Scan for the cell matching the given text and deliver its [X, Y] coordinate at center. 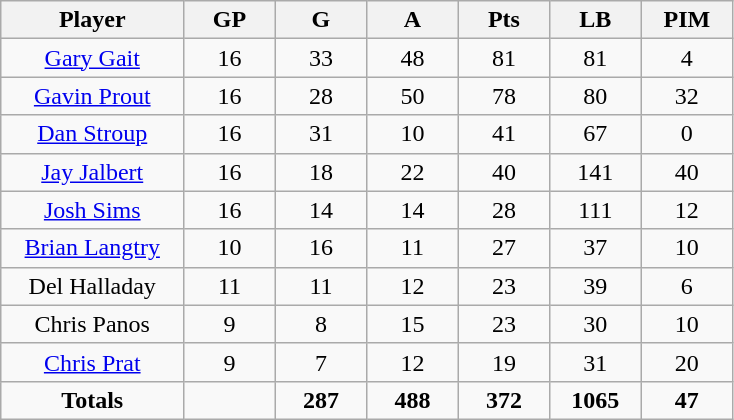
37 [596, 248]
Del Halladay [92, 286]
Chris Panos [92, 324]
18 [320, 172]
15 [412, 324]
80 [596, 96]
7 [320, 362]
47 [686, 400]
Brian Langtry [92, 248]
20 [686, 362]
141 [596, 172]
78 [504, 96]
PIM [686, 20]
Jay Jalbert [92, 172]
0 [686, 134]
287 [320, 400]
Totals [92, 400]
39 [596, 286]
488 [412, 400]
Josh Sims [92, 210]
GP [230, 20]
30 [596, 324]
6 [686, 286]
48 [412, 58]
8 [320, 324]
Chris Prat [92, 362]
LB [596, 20]
1065 [596, 400]
Player [92, 20]
Gavin Prout [92, 96]
32 [686, 96]
Pts [504, 20]
22 [412, 172]
41 [504, 134]
19 [504, 362]
50 [412, 96]
33 [320, 58]
A [412, 20]
111 [596, 210]
G [320, 20]
Gary Gait [92, 58]
Dan Stroup [92, 134]
4 [686, 58]
27 [504, 248]
372 [504, 400]
67 [596, 134]
